From the cell containing the given text, extract its center point as [x, y] coordinate. 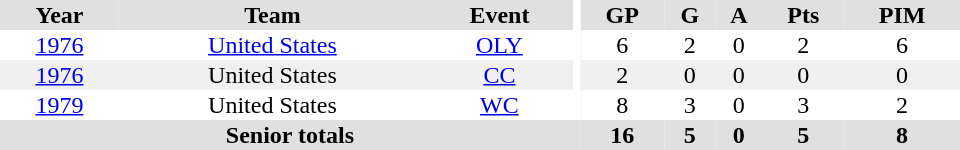
Pts [804, 15]
A [738, 15]
Event [500, 15]
G [690, 15]
1979 [60, 105]
PIM [902, 15]
Team [272, 15]
Senior totals [290, 135]
Year [60, 15]
OLY [500, 45]
WC [500, 105]
16 [622, 135]
CC [500, 75]
GP [622, 15]
